Extract the (x, y) coordinate from the center of the cell holding the provided text.  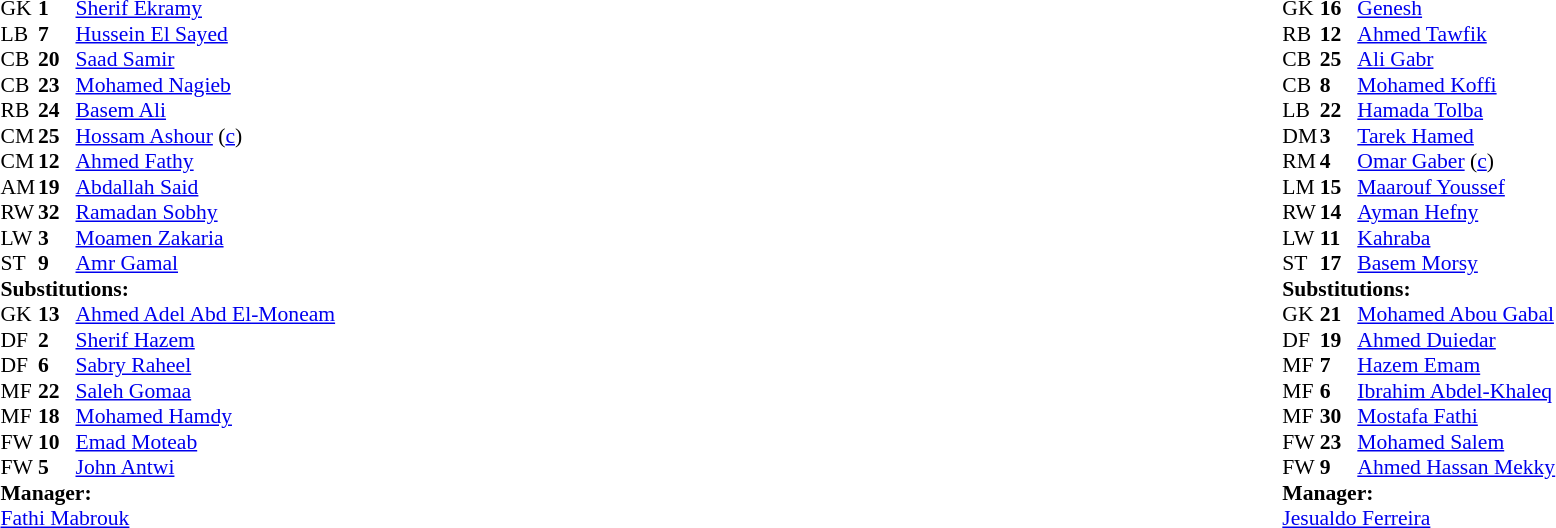
18 (57, 417)
Basem Ali (206, 111)
RM (1301, 161)
Saleh Gomaa (206, 391)
14 (1339, 213)
2 (57, 340)
Mohamed Hamdy (206, 417)
17 (1339, 263)
21 (1339, 315)
20 (57, 59)
Moamen Zakaria (206, 238)
Mostafa Fathi (1456, 417)
15 (1339, 187)
Ali Gabr (1456, 59)
Kahraba (1456, 238)
4 (1339, 161)
LM (1301, 187)
Hazem Emam (1456, 365)
10 (57, 442)
DM (1301, 136)
Mohamed Salem (1456, 442)
Sabry Raheel (206, 365)
Omar Gaber (c) (1456, 161)
Ahmed Hassan Mekky (1456, 467)
Ibrahim Abdel-Khaleq (1456, 391)
24 (57, 111)
John Antwi (206, 467)
Mohamed Koffi (1456, 85)
Saad Samir (206, 59)
Amr Gamal (206, 263)
Ramadan Sobhy (206, 213)
Sherif Hazem (206, 340)
Emad Moteab (206, 442)
5 (57, 467)
Hussein El Sayed (206, 34)
30 (1339, 417)
Ahmed Adel Abd El-Moneam (206, 315)
Ayman Hefny (1456, 213)
13 (57, 315)
32 (57, 213)
11 (1339, 238)
Basem Morsy (1456, 263)
AM (19, 187)
Hossam Ashour (c) (206, 136)
Mohamed Nagieb (206, 85)
Tarek Hamed (1456, 136)
Ahmed Tawfik (1456, 34)
Ahmed Duiedar (1456, 340)
Maarouf Youssef (1456, 187)
Ahmed Fathy (206, 161)
8 (1339, 85)
Mohamed Abou Gabal (1456, 315)
Abdallah Said (206, 187)
Hamada Tolba (1456, 111)
